For the text-containing cell, return its midpoint in [x, y] coordinate format. 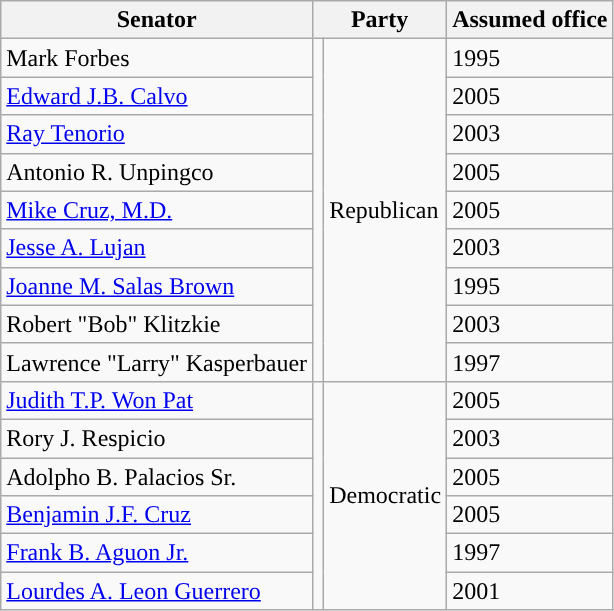
Robert "Bob" Klitzkie [157, 324]
Adolpho B. Palacios Sr. [157, 477]
Ray Tenorio [157, 134]
Frank B. Aguon Jr. [157, 553]
Lourdes A. Leon Guerrero [157, 591]
Republican [386, 210]
Assumed office [530, 20]
Judith T.P. Won Pat [157, 400]
Rory J. Respicio [157, 438]
Benjamin J.F. Cruz [157, 515]
Antonio R. Unpingco [157, 172]
Party [380, 20]
Democratic [386, 495]
Edward J.B. Calvo [157, 96]
2001 [530, 591]
Mark Forbes [157, 58]
Joanne M. Salas Brown [157, 286]
Lawrence "Larry" Kasperbauer [157, 362]
Jesse A. Lujan [157, 248]
Senator [157, 20]
Mike Cruz, M.D. [157, 210]
